For the text-containing cell, return its midpoint in (x, y) coordinate format. 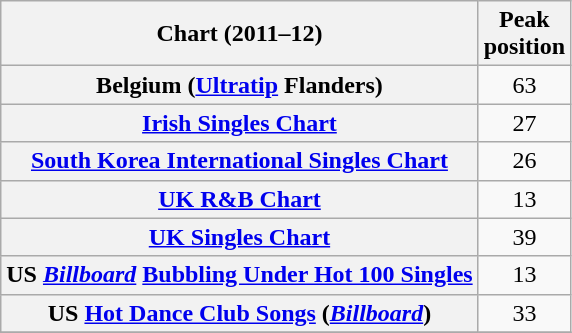
26 (524, 161)
Chart (2011–12) (240, 34)
Irish Singles Chart (240, 123)
UK Singles Chart (240, 237)
US Billboard Bubbling Under Hot 100 Singles (240, 275)
Belgium (Ultratip Flanders) (240, 85)
US Hot Dance Club Songs (Billboard) (240, 313)
South Korea International Singles Chart (240, 161)
39 (524, 237)
27 (524, 123)
33 (524, 313)
UK R&B Chart (240, 199)
63 (524, 85)
Peakposition (524, 34)
